Scan for the cell matching the given text and deliver its (x, y) coordinate at center. 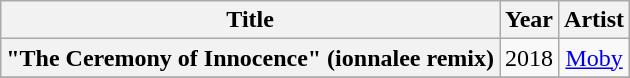
"The Ceremony of Innocence" (ionnalee remix) (250, 58)
Artist (594, 20)
2018 (530, 58)
Title (250, 20)
Year (530, 20)
Moby (594, 58)
